Find where the given text appears and provide that cell's center as [x, y] coordinate. 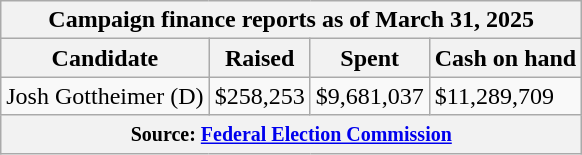
$9,681,037 [370, 96]
Campaign finance reports as of March 31, 2025 [292, 20]
$11,289,709 [505, 96]
Cash on hand [505, 58]
Candidate [105, 58]
$258,253 [260, 96]
Raised [260, 58]
Spent [370, 58]
Source: Federal Election Commission [292, 134]
Josh Gottheimer (D) [105, 96]
